Pinpoint the cell where the given text exists, returning its (X, Y) midpoint coordinate. 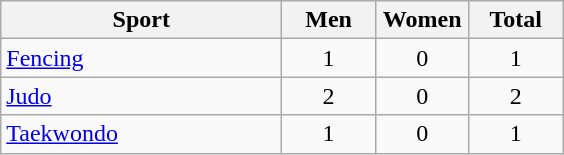
Total (516, 20)
Fencing (142, 58)
Men (329, 20)
Judo (142, 96)
Sport (142, 20)
Women (422, 20)
Taekwondo (142, 134)
